From the cell containing the given text, extract its center point as (x, y) coordinate. 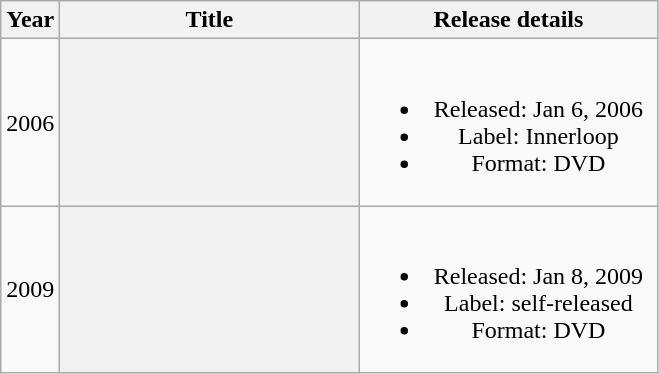
Year (30, 20)
Title (210, 20)
2009 (30, 290)
Release details (508, 20)
Released: Jan 8, 2009Label: self-releasedFormat: DVD (508, 290)
Released: Jan 6, 2006Label: InnerloopFormat: DVD (508, 122)
2006 (30, 122)
